Provide the [x, y] coordinate of the cell's center where the given text is located.  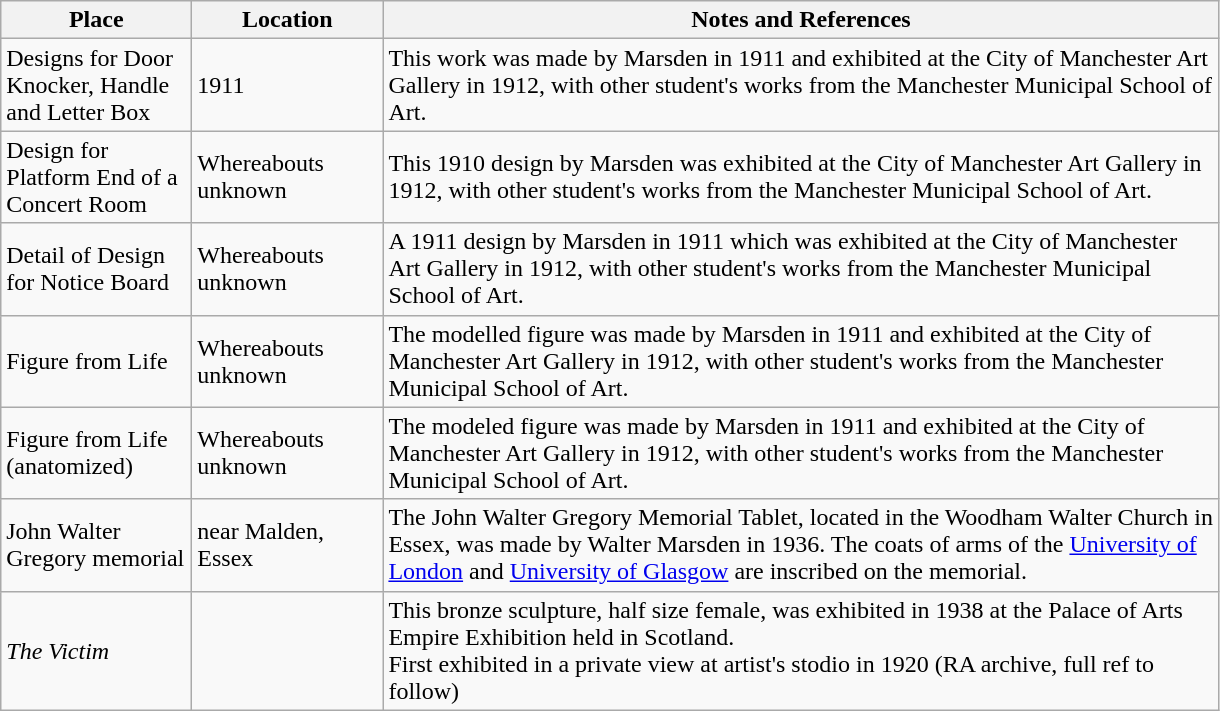
Place [96, 20]
John Walter Gregory memorial [96, 545]
Detail of Design for Notice Board [96, 269]
1911 [288, 85]
Figure from Life (anatomized) [96, 453]
near Malden, Essex [288, 545]
Designs for Door Knocker, Handle and Letter Box [96, 85]
The Victim [96, 650]
Notes and References [801, 20]
Location [288, 20]
Figure from Life [96, 361]
Design for Platform End of a Concert Room [96, 177]
